Provide the [X, Y] coordinate of the cell's center where the given text is located.  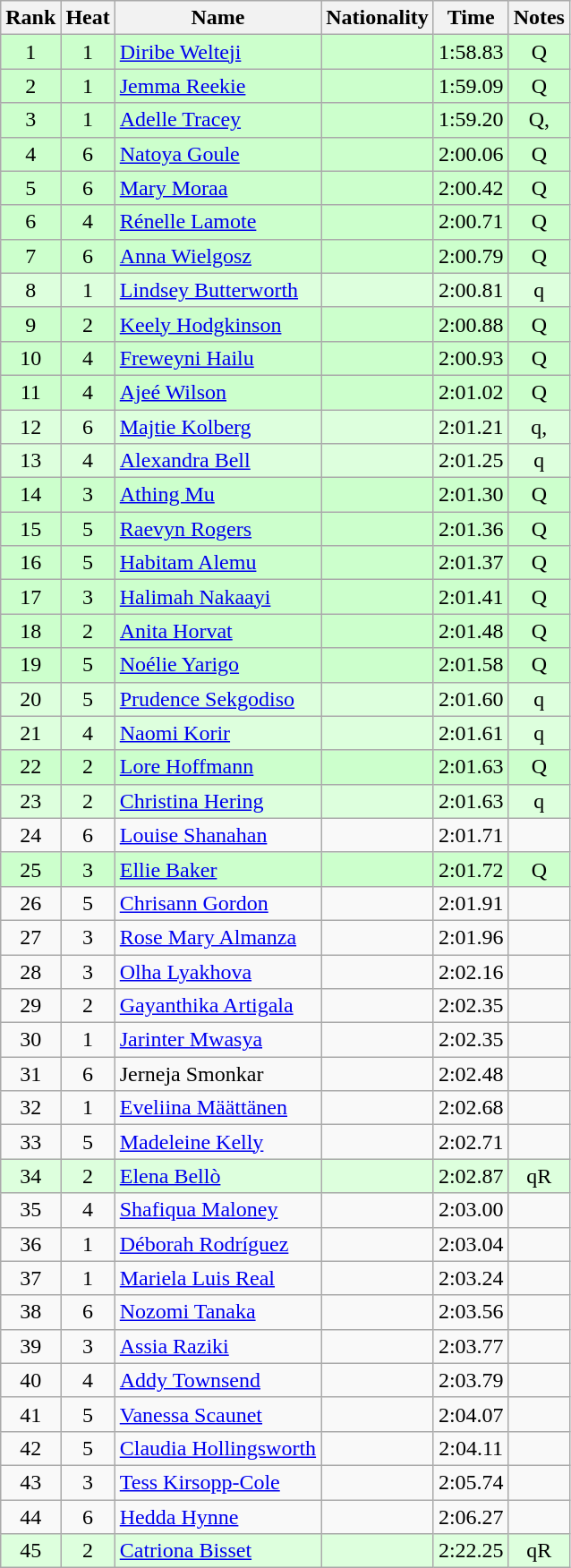
35 [30, 1210]
2:01.58 [471, 665]
Halimah Nakaayi [217, 597]
Ellie Baker [217, 869]
43 [30, 1482]
2:01.48 [471, 631]
Nozomi Tanaka [217, 1312]
2:00.71 [471, 222]
2:00.93 [471, 358]
13 [30, 461]
9 [30, 324]
2:01.25 [471, 461]
Lindsey Butterworth [217, 290]
8 [30, 290]
2:00.79 [471, 256]
2:02.71 [471, 1142]
Time [471, 18]
Raevyn Rogers [217, 529]
2:00.81 [471, 290]
Freweyni Hailu [217, 358]
30 [30, 1040]
Rank [30, 18]
42 [30, 1448]
Prudence Sekgodiso [217, 699]
37 [30, 1278]
2:03.04 [471, 1244]
24 [30, 835]
Madeleine Kelly [217, 1142]
Jerneja Smonkar [217, 1074]
2:01.61 [471, 733]
Rénelle Lamote [217, 222]
Assia Raziki [217, 1346]
2:01.71 [471, 835]
1:58.83 [471, 52]
Christina Hering [217, 801]
2:01.41 [471, 597]
41 [30, 1414]
Noélie Yarigo [217, 665]
2:02.16 [471, 971]
39 [30, 1346]
22 [30, 767]
Rose Mary Almanza [217, 937]
Anita Horvat [217, 631]
38 [30, 1312]
Athing Mu [217, 495]
Mary Moraa [217, 188]
2:22.25 [471, 1551]
2:02.48 [471, 1074]
Lore Hoffmann [217, 767]
19 [30, 665]
1:59.20 [471, 120]
2:03.56 [471, 1312]
Claudia Hollingsworth [217, 1448]
2:01.30 [471, 495]
29 [30, 1006]
Déborah Rodríguez [217, 1244]
26 [30, 903]
Shafiqua Maloney [217, 1210]
2:00.42 [471, 188]
2:05.74 [471, 1482]
2:01.21 [471, 427]
Elena Bellò [217, 1176]
2:04.11 [471, 1448]
2:01.96 [471, 937]
Jarinter Mwasya [217, 1040]
7 [30, 256]
Ajeé Wilson [217, 392]
2:03.79 [471, 1380]
Adelle Tracey [217, 120]
Nationality [378, 18]
2:04.07 [471, 1414]
11 [30, 392]
2:03.00 [471, 1210]
40 [30, 1380]
18 [30, 631]
Gayanthika Artigala [217, 1006]
2:03.77 [471, 1346]
Vanessa Scaunet [217, 1414]
Habitam Alemu [217, 563]
Q, [539, 120]
Anna Wielgosz [217, 256]
27 [30, 937]
23 [30, 801]
Name [217, 18]
2:01.37 [471, 563]
14 [30, 495]
Louise Shanahan [217, 835]
25 [30, 869]
34 [30, 1176]
Hedda Hynne [217, 1517]
Alexandra Bell [217, 461]
q, [539, 427]
17 [30, 597]
2:00.88 [471, 324]
2:02.87 [471, 1176]
12 [30, 427]
2:01.91 [471, 903]
Natoya Goule [217, 154]
20 [30, 699]
Mariela Luis Real [217, 1278]
2:00.06 [471, 154]
1:59.09 [471, 86]
15 [30, 529]
Heat [88, 18]
21 [30, 733]
2:01.72 [471, 869]
33 [30, 1142]
2:06.27 [471, 1517]
2:03.24 [471, 1278]
Notes [539, 18]
Catriona Bisset [217, 1551]
Majtie Kolberg [217, 427]
44 [30, 1517]
Diribe Welteji [217, 52]
Olha Lyakhova [217, 971]
45 [30, 1551]
2:01.60 [471, 699]
2:01.36 [471, 529]
36 [30, 1244]
Jemma Reekie [217, 86]
Naomi Korir [217, 733]
2:01.02 [471, 392]
31 [30, 1074]
Keely Hodgkinson [217, 324]
32 [30, 1108]
Addy Townsend [217, 1380]
16 [30, 563]
Tess Kirsopp-Cole [217, 1482]
Chrisann Gordon [217, 903]
Eveliina Määttänen [217, 1108]
2:02.68 [471, 1108]
10 [30, 358]
28 [30, 971]
